Pinpoint the cell where the given text exists, returning its [x, y] midpoint coordinate. 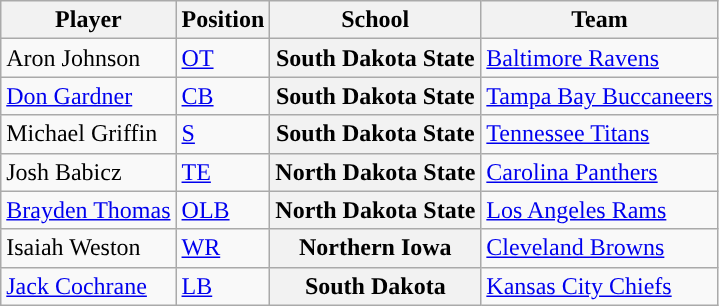
Position [223, 20]
Michael Griffin [88, 134]
Tampa Bay Buccaneers [600, 96]
Josh Babicz [88, 172]
Isaiah Weston [88, 248]
Aron Johnson [88, 58]
Baltimore Ravens [600, 58]
WR [223, 248]
Tennessee Titans [600, 134]
OT [223, 58]
Northern Iowa [376, 248]
CB [223, 96]
TE [223, 172]
Brayden Thomas [88, 210]
S [223, 134]
Team [600, 20]
South Dakota [376, 286]
Jack Cochrane [88, 286]
Los Angeles Rams [600, 210]
Cleveland Browns [600, 248]
Kansas City Chiefs [600, 286]
OLB [223, 210]
Carolina Panthers [600, 172]
School [376, 20]
Player [88, 20]
LB [223, 286]
Don Gardner [88, 96]
